Extract the (x, y) coordinate from the center of the cell holding the provided text.  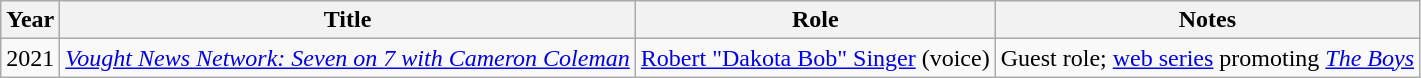
2021 (30, 58)
Title (348, 20)
Guest role; web series promoting The Boys (1207, 58)
Vought News Network: Seven on 7 with Cameron Coleman (348, 58)
Robert "Dakota Bob" Singer (voice) (815, 58)
Role (815, 20)
Notes (1207, 20)
Year (30, 20)
